Identify which cell holds the provided text, then report its (X, Y) central coordinate. 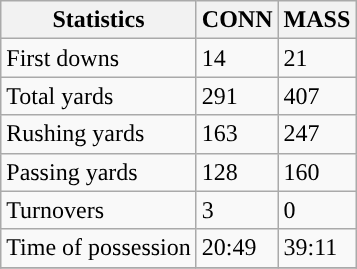
128 (237, 172)
163 (237, 134)
407 (317, 96)
Total yards (99, 96)
Time of possession (99, 248)
Rushing yards (99, 134)
CONN (237, 20)
3 (237, 210)
First downs (99, 58)
Passing yards (99, 172)
39:11 (317, 248)
160 (317, 172)
Turnovers (99, 210)
MASS (317, 20)
14 (237, 58)
291 (237, 96)
247 (317, 134)
0 (317, 210)
20:49 (237, 248)
21 (317, 58)
Statistics (99, 20)
